Locate the cell with the specified text and output its [X, Y] center coordinate. 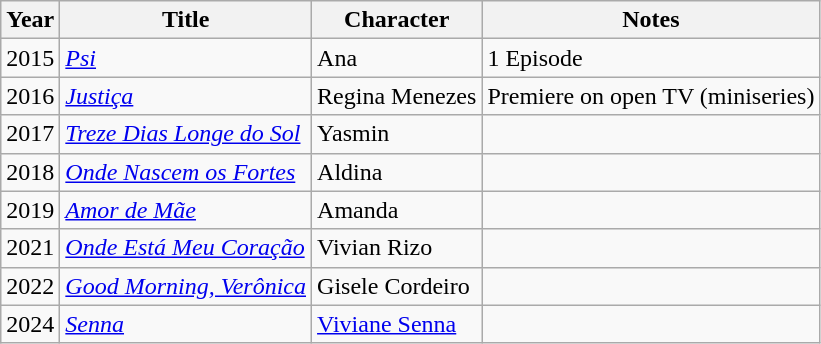
2015 [30, 58]
Justiça [186, 96]
Amanda [397, 210]
2021 [30, 248]
Treze Dias Longe do Sol [186, 134]
Viviane Senna [397, 324]
Premiere on open TV (miniseries) [651, 96]
2024 [30, 324]
Aldina [397, 172]
Amor de Mãe [186, 210]
Notes [651, 20]
Ana [397, 58]
Psi [186, 58]
Senna [186, 324]
1 Episode [651, 58]
Good Morning, Verônica [186, 286]
Vivian Rizo [397, 248]
Year [30, 20]
2016 [30, 96]
Onde Está Meu Coração [186, 248]
Title [186, 20]
2017 [30, 134]
Regina Menezes [397, 96]
2018 [30, 172]
2019 [30, 210]
Character [397, 20]
Onde Nascem os Fortes [186, 172]
Yasmin [397, 134]
Gisele Cordeiro [397, 286]
2022 [30, 286]
